Output the (x, y) coordinate of the center of the cell containing the given text.  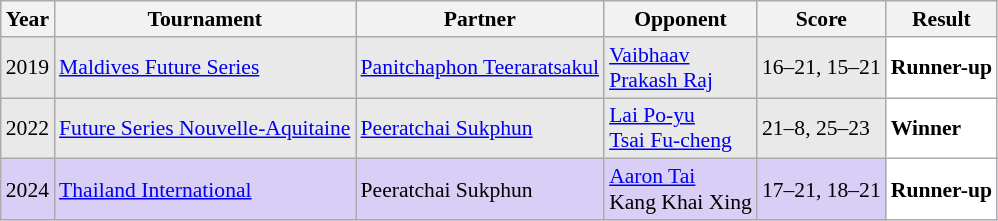
Score (822, 19)
Maldives Future Series (204, 68)
Future Series Nouvelle-Aquitaine (204, 128)
Opponent (680, 19)
Thailand International (204, 190)
17–21, 18–21 (822, 190)
Tournament (204, 19)
Partner (480, 19)
2019 (28, 68)
Panitchaphon Teeraratsakul (480, 68)
Vaibhaav Prakash Raj (680, 68)
16–21, 15–21 (822, 68)
Aaron Tai Kang Khai Xing (680, 190)
2022 (28, 128)
2024 (28, 190)
Result (942, 19)
Winner (942, 128)
21–8, 25–23 (822, 128)
Year (28, 19)
Lai Po-yu Tsai Fu-cheng (680, 128)
